Capture the cell that displays the provided text and extract its [x, y] central coordinate. 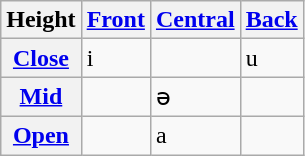
Height [41, 20]
Mid [41, 97]
a [195, 135]
Back [272, 20]
Open [41, 135]
Close [41, 58]
Front [116, 20]
Central [195, 20]
ə [195, 97]
i [116, 58]
u [272, 58]
